Extract the (x, y) coordinate from the center of the cell holding the provided text.  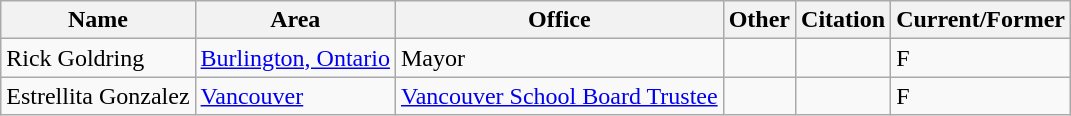
Estrellita Gonzalez (98, 96)
Office (559, 20)
Current/Former (981, 20)
Area (295, 20)
Mayor (559, 58)
Other (759, 20)
Vancouver School Board Trustee (559, 96)
Rick Goldring (98, 58)
Vancouver (295, 96)
Citation (844, 20)
Name (98, 20)
Burlington, Ontario (295, 58)
